From the cell containing the given text, extract its center point as (x, y) coordinate. 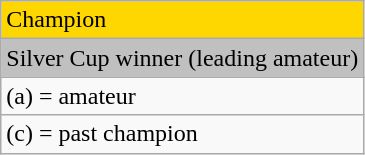
Silver Cup winner (leading amateur) (182, 58)
Champion (182, 20)
(c) = past champion (182, 134)
(a) = amateur (182, 96)
